Identify which cell holds the provided text, then report its [x, y] central coordinate. 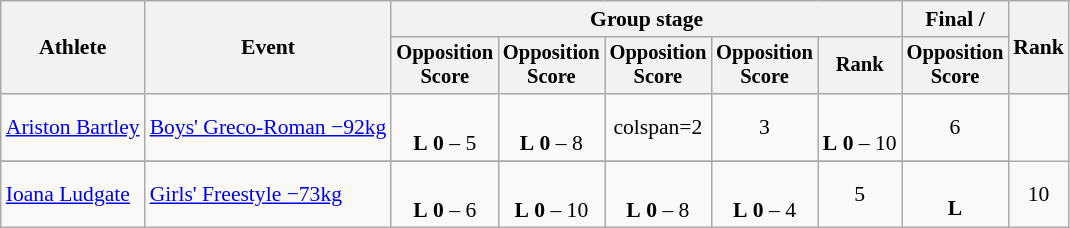
Girls' Freestyle −73kg [268, 194]
L 0 – 5 [444, 128]
Athlete [73, 48]
Group stage [646, 19]
L [956, 194]
Event [268, 48]
L 0 – 6 [444, 194]
Boys' Greco-Roman −92kg [268, 128]
Ioana Ludgate [73, 194]
Final / [956, 19]
6 [956, 128]
colspan=2 [658, 128]
L 0 – 4 [764, 194]
3 [764, 128]
5 [860, 194]
10 [1038, 194]
Ariston Bartley [73, 128]
